For the text-containing cell, return its midpoint in (X, Y) coordinate format. 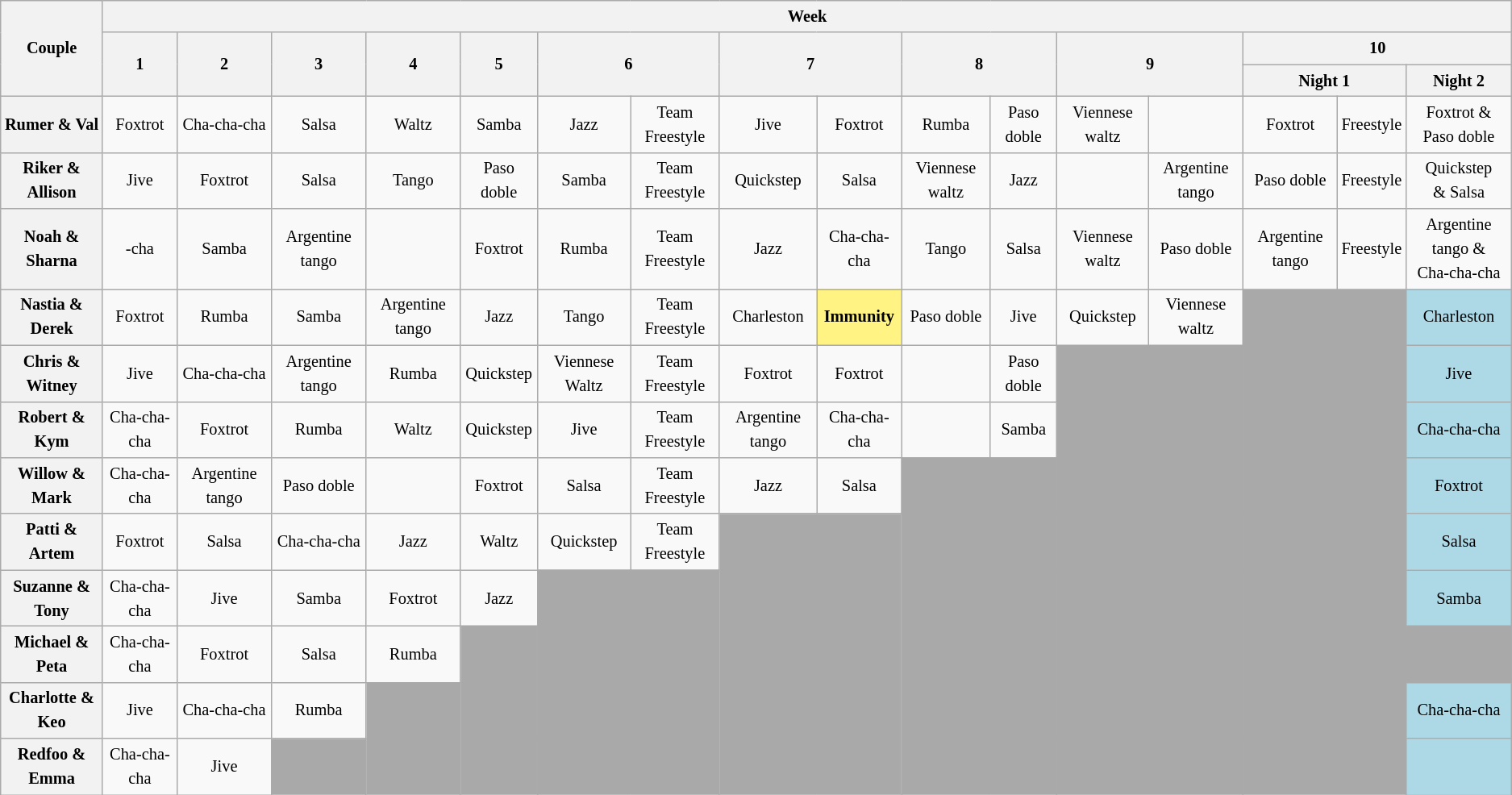
Michael & Peta (52, 654)
Nastia & Derek (52, 317)
8 (979, 65)
Night 2 (1459, 81)
Week (807, 16)
Noah & Sharna (52, 249)
10 (1377, 48)
Riker & Allison (52, 181)
Night 1 (1325, 81)
Foxtrot &Paso doble (1459, 124)
9 (1150, 65)
Redfoo & Emma (52, 767)
2 (224, 65)
Immunity (860, 317)
Chris & Witney (52, 373)
1 (140, 65)
Patti & Artem (52, 542)
7 (810, 65)
Robert & Kym (52, 430)
Argentine tango &Cha-cha-cha (1459, 249)
6 (628, 65)
Quickstep& Salsa (1459, 181)
-cha (140, 249)
Suzanne & Tony (52, 598)
Viennese Waltz (584, 373)
Rumer & Val (52, 124)
Couple (52, 48)
Charlotte & Keo (52, 710)
Willow & Mark (52, 485)
5 (499, 65)
3 (319, 65)
4 (413, 65)
